Locate the cell with the specified text and output its (X, Y) center coordinate. 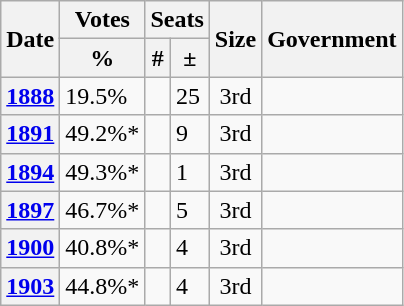
1903 (30, 286)
Date (30, 39)
Seats (177, 20)
1891 (30, 134)
% (102, 58)
25 (190, 96)
Votes (102, 20)
19.5% (102, 96)
1 (190, 172)
5 (190, 210)
1888 (30, 96)
49.3%* (102, 172)
46.7%* (102, 210)
1900 (30, 248)
40.8%* (102, 248)
Government (332, 39)
49.2%* (102, 134)
44.8%* (102, 286)
# (158, 58)
9 (190, 134)
Size (235, 39)
1894 (30, 172)
± (190, 58)
1897 (30, 210)
